Extract the [x, y] coordinate from the center of the cell holding the provided text.  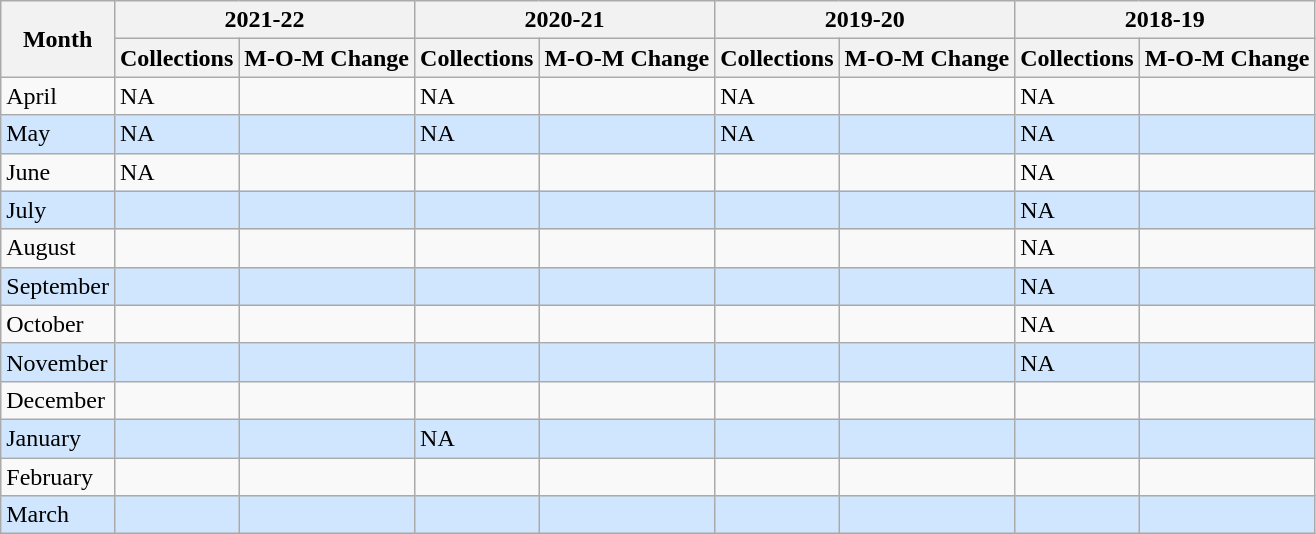
June [58, 172]
Month [58, 39]
February [58, 477]
April [58, 96]
October [58, 324]
September [58, 286]
2021-22 [264, 20]
December [58, 400]
July [58, 210]
August [58, 248]
January [58, 438]
November [58, 362]
2019-20 [865, 20]
May [58, 134]
2020-21 [565, 20]
March [58, 515]
2018-19 [1165, 20]
